For the text-containing cell, return its midpoint in [X, Y] coordinate format. 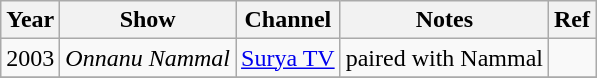
Ref [572, 20]
paired with Nammal [444, 58]
Channel [288, 20]
Notes [444, 20]
Show [148, 20]
Surya TV [288, 58]
Onnanu Nammal [148, 58]
2003 [30, 58]
Year [30, 20]
